Return the (x, y) coordinate for the center point of the cell that contains the specified text.  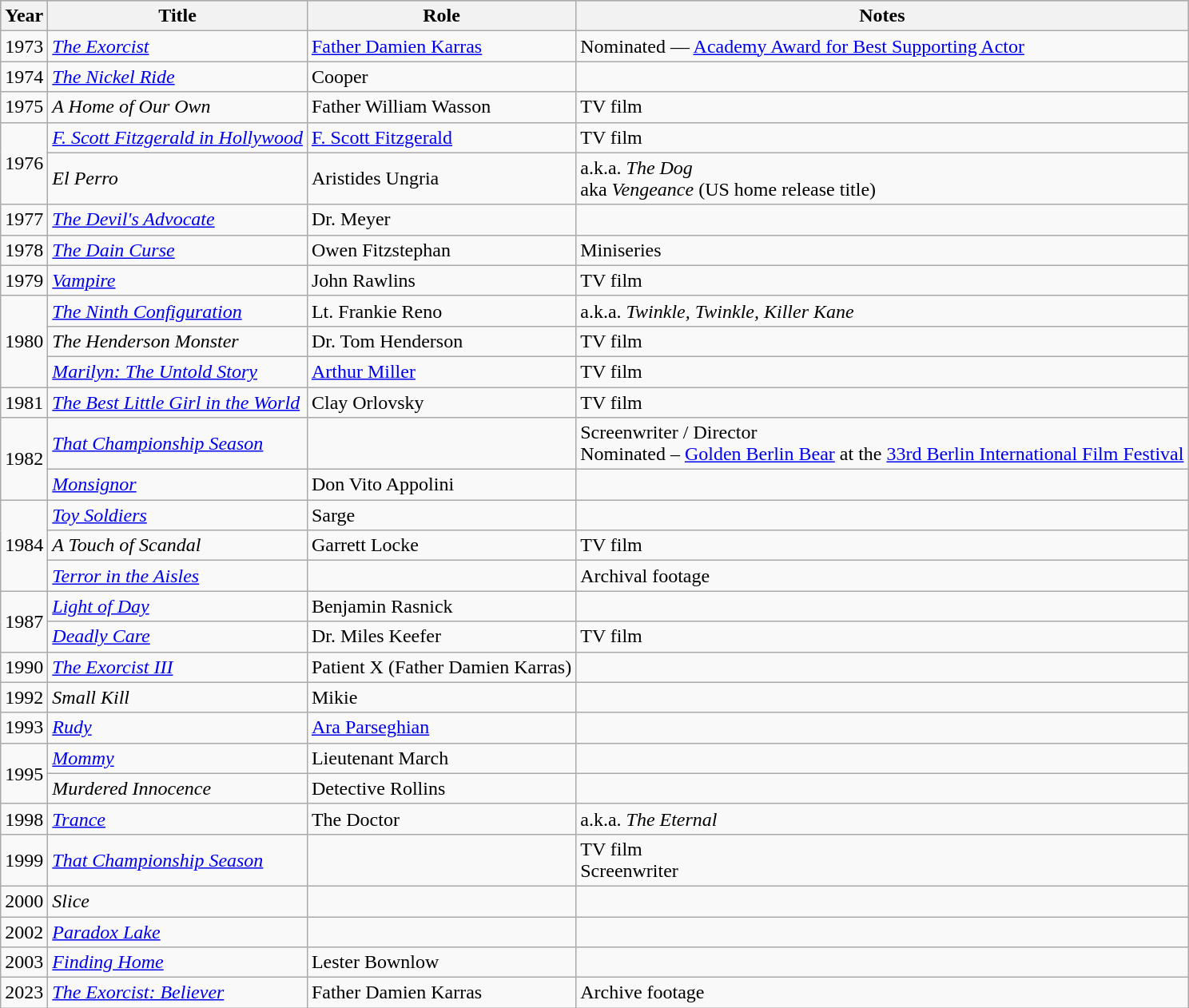
1979 (24, 280)
The Exorcist (177, 46)
Marilyn: The Untold Story (177, 371)
1995 (24, 773)
The Ninth Configuration (177, 311)
a.k.a. The Dogaka Vengeance (US home release title) (882, 179)
1993 (24, 728)
1981 (24, 402)
1973 (24, 46)
Deadly Care (177, 637)
Role (441, 16)
The Nickel Ride (177, 77)
Mikie (441, 697)
John Rawlins (441, 280)
F. Scott Fitzgerald (441, 137)
Toy Soldiers (177, 515)
F. Scott Fitzgerald in Hollywood (177, 137)
Miniseries (882, 250)
a.k.a. The Eternal (882, 819)
Lieutenant March (441, 758)
Benjamin Rasnick (441, 606)
Archive footage (882, 993)
The Exorcist: Believer (177, 993)
1984 (24, 546)
Patient X (Father Damien Karras) (441, 667)
The Doctor (441, 819)
Don Vito Appolini (441, 485)
1974 (24, 77)
1987 (24, 621)
1976 (24, 163)
Arthur Miller (441, 371)
Rudy (177, 728)
Aristides Ungria (441, 179)
Detective Rollins (441, 788)
The Best Little Girl in the World (177, 402)
Light of Day (177, 606)
2002 (24, 932)
Lester Bownlow (441, 962)
Nominated — Academy Award for Best Supporting Actor (882, 46)
Vampire (177, 280)
Cooper (441, 77)
a.k.a. Twinkle, Twinkle, Killer Kane (882, 311)
A Home of Our Own (177, 107)
1992 (24, 697)
2003 (24, 962)
Small Kill (177, 697)
Screenwriter / DirectorNominated – Golden Berlin Bear at the 33rd Berlin International Film Festival (882, 444)
Ara Parseghian (441, 728)
Owen Fitzstephan (441, 250)
Title (177, 16)
El Perro (177, 179)
Dr. Tom Henderson (441, 341)
Garrett Locke (441, 546)
1999 (24, 859)
Murdered Innocence (177, 788)
Archival footage (882, 576)
Slice (177, 901)
Lt. Frankie Reno (441, 311)
1982 (24, 458)
Year (24, 16)
Finding Home (177, 962)
Sarge (441, 515)
The Exorcist III (177, 667)
A Touch of Scandal (177, 546)
1977 (24, 220)
The Henderson Monster (177, 341)
2023 (24, 993)
Clay Orlovsky (441, 402)
Mommy (177, 758)
Terror in the Aisles (177, 576)
Dr. Miles Keefer (441, 637)
1980 (24, 341)
Monsignor (177, 485)
Notes (882, 16)
1978 (24, 250)
The Devil's Advocate (177, 220)
1998 (24, 819)
Father William Wasson (441, 107)
2000 (24, 901)
1975 (24, 107)
The Dain Curse (177, 250)
TV filmScreenwriter (882, 859)
Paradox Lake (177, 932)
Trance (177, 819)
1990 (24, 667)
Dr. Meyer (441, 220)
